Find where the given text appears and provide that cell's center as [x, y] coordinate. 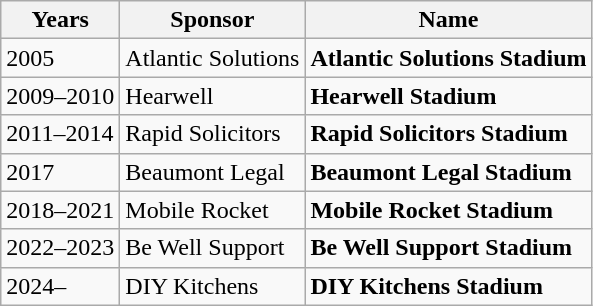
Be Well Support [212, 248]
Beaumont Legal [212, 172]
Rapid Solicitors [212, 134]
2011–2014 [60, 134]
Mobile Rocket Stadium [448, 210]
2022–2023 [60, 248]
Rapid Solicitors Stadium [448, 134]
2009–2010 [60, 96]
2018–2021 [60, 210]
2024– [60, 286]
DIY Kitchens Stadium [448, 286]
Name [448, 20]
2005 [60, 58]
Hearwell [212, 96]
Beaumont Legal Stadium [448, 172]
Hearwell Stadium [448, 96]
Atlantic Solutions [212, 58]
Atlantic Solutions Stadium [448, 58]
Mobile Rocket [212, 210]
DIY Kitchens [212, 286]
Be Well Support Stadium [448, 248]
Sponsor [212, 20]
2017 [60, 172]
Years [60, 20]
